Provide the (X, Y) coordinate of the cell's center where the given text is located.  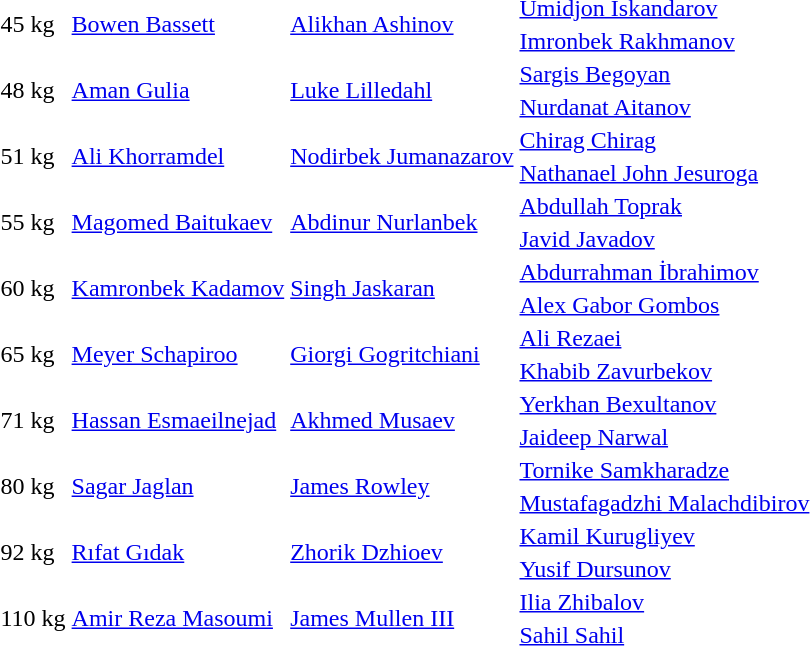
Rıfat Gıdak (178, 552)
Abdinur Nurlanbek (402, 222)
Nodirbek Jumanazarov (402, 156)
Magomed Baitukaev (178, 222)
Meyer Schapiroo (178, 354)
Giorgi Gogritchiani (402, 354)
Luke Lilledahl (402, 90)
Hassan Esmaeilnejad (178, 420)
Singh Jaskaran (402, 288)
James Rowley (402, 486)
Ali Khorramdel (178, 156)
Akhmed Musaev (402, 420)
Aman Gulia (178, 90)
Sagar Jaglan (178, 486)
Kamronbek Kadamov (178, 288)
Zhorik Dzhioev (402, 552)
